Provide the (x, y) coordinate of the cell's center where the given text is located.  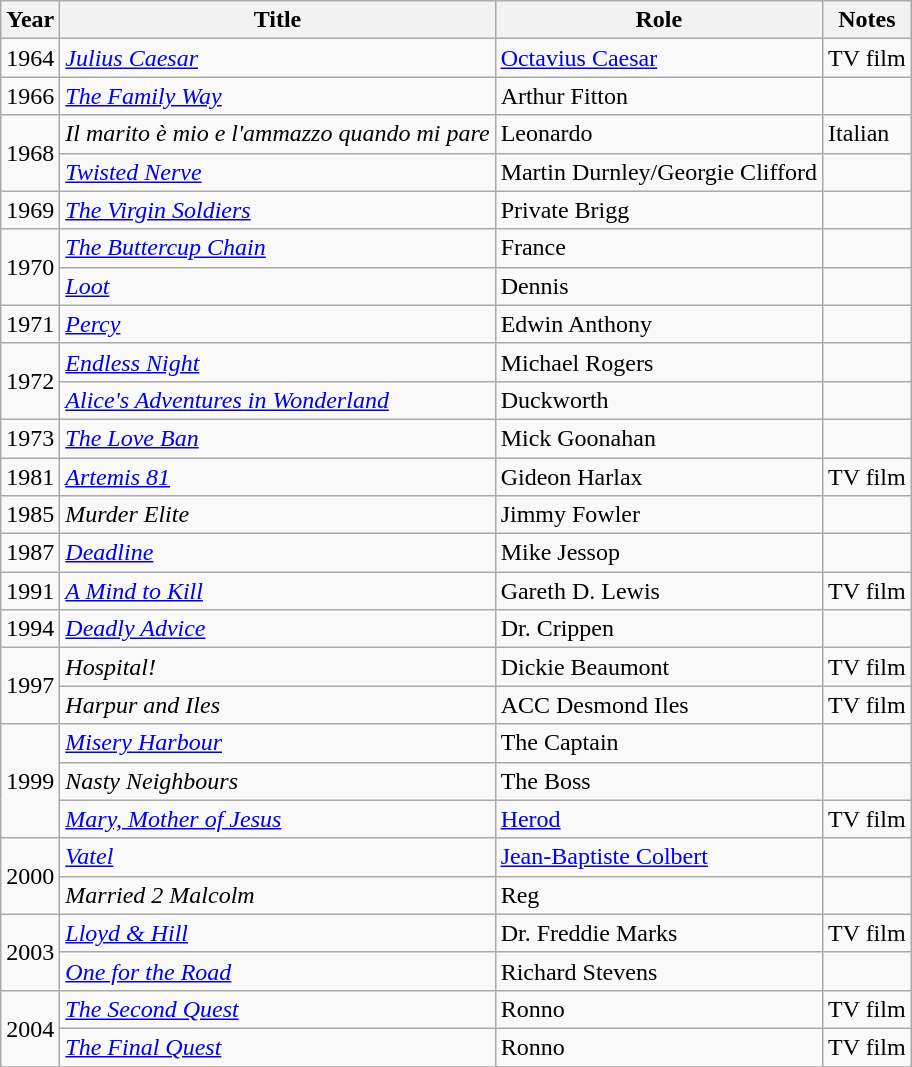
The Family Way (278, 96)
Italian (868, 134)
The Buttercup Chain (278, 248)
Jimmy Fowler (658, 515)
1972 (30, 381)
Il marito è mio e l'ammazzo quando mi pare (278, 134)
Twisted Nerve (278, 172)
1964 (30, 58)
The Second Quest (278, 1009)
Harpur and Iles (278, 705)
Martin Durnley/Georgie Clifford (658, 172)
France (658, 248)
The Love Ban (278, 438)
Gideon Harlax (658, 477)
Jean-Baptiste Colbert (658, 857)
One for the Road (278, 971)
Mick Goonahan (658, 438)
The Final Quest (278, 1047)
1985 (30, 515)
Leonardo (658, 134)
Deadly Advice (278, 629)
1969 (30, 210)
Private Brigg (658, 210)
1994 (30, 629)
ACC Desmond Iles (658, 705)
Hospital! (278, 667)
1966 (30, 96)
Reg (658, 895)
Notes (868, 20)
Lloyd & Hill (278, 933)
Endless Night (278, 362)
The Boss (658, 781)
1997 (30, 686)
Role (658, 20)
Year (30, 20)
Vatel (278, 857)
Murder Elite (278, 515)
2004 (30, 1028)
The Virgin Soldiers (278, 210)
Mike Jessop (658, 553)
1973 (30, 438)
1981 (30, 477)
Married 2 Malcolm (278, 895)
Percy (278, 324)
Michael Rogers (658, 362)
Richard Stevens (658, 971)
2000 (30, 876)
Mary, Mother of Jesus (278, 819)
Duckworth (658, 400)
Loot (278, 286)
Title (278, 20)
Edwin Anthony (658, 324)
2003 (30, 952)
Dr. Freddie Marks (658, 933)
Octavius Caesar (658, 58)
1991 (30, 591)
Nasty Neighbours (278, 781)
1968 (30, 153)
Deadline (278, 553)
Alice's Adventures in Wonderland (278, 400)
Dennis (658, 286)
1970 (30, 267)
Herod (658, 819)
Gareth D. Lewis (658, 591)
1987 (30, 553)
The Captain (658, 743)
A Mind to Kill (278, 591)
Misery Harbour (278, 743)
Arthur Fitton (658, 96)
1999 (30, 781)
Julius Caesar (278, 58)
Artemis 81 (278, 477)
1971 (30, 324)
Dr. Crippen (658, 629)
Dickie Beaumont (658, 667)
